Extract the [x, y] coordinate from the center of the cell holding the provided text.  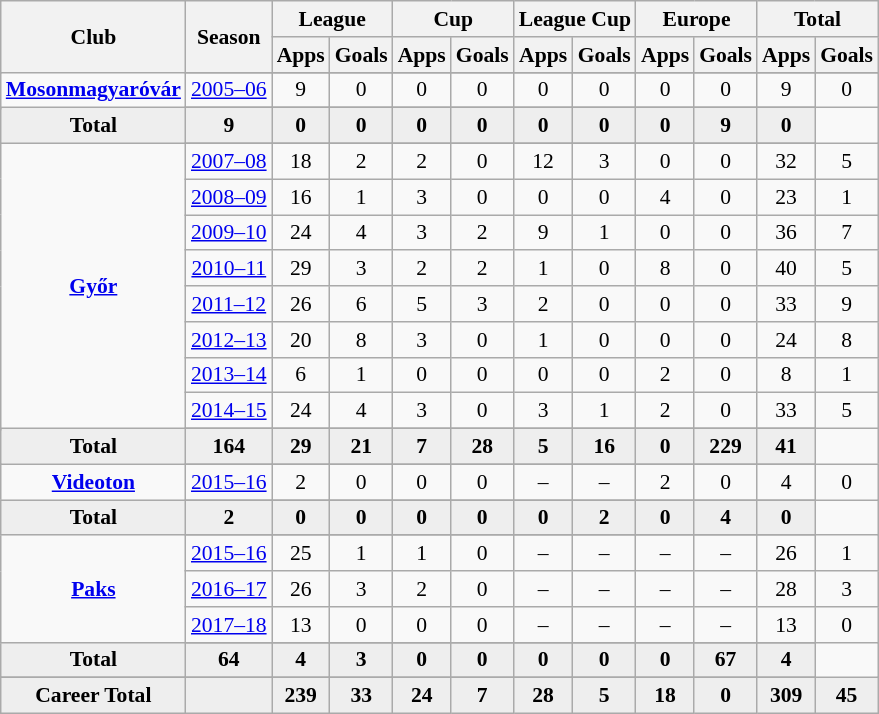
Club [94, 36]
21 [362, 447]
12 [544, 162]
25 [301, 554]
League Cup [575, 19]
239 [301, 696]
Season [229, 36]
Cup [454, 19]
2017–18 [229, 625]
2012–13 [229, 340]
36 [786, 233]
Career Total [94, 696]
2008–09 [229, 197]
229 [726, 447]
2010–11 [229, 269]
40 [786, 269]
2013–14 [229, 375]
67 [726, 660]
2014–15 [229, 411]
2009–10 [229, 233]
Győr [94, 286]
Mosonmagyaróvár [94, 90]
309 [786, 696]
2005–06 [229, 90]
23 [786, 197]
Videoton [94, 482]
2007–08 [229, 162]
2016–17 [229, 589]
2011–12 [229, 304]
Europe [696, 19]
45 [846, 696]
32 [786, 162]
Paks [94, 590]
41 [786, 447]
164 [229, 447]
64 [229, 660]
League [332, 19]
20 [301, 340]
